For the text-containing cell, return its midpoint in (X, Y) coordinate format. 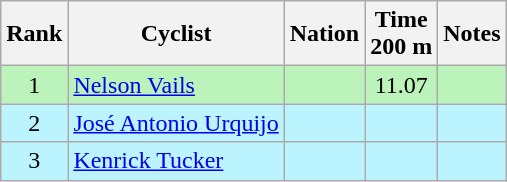
José Antonio Urquijo (176, 123)
Nation (324, 34)
Notes (472, 34)
2 (34, 123)
Kenrick Tucker (176, 161)
Nelson Vails (176, 85)
11.07 (402, 85)
3 (34, 161)
Cyclist (176, 34)
Time200 m (402, 34)
1 (34, 85)
Rank (34, 34)
